Extract the (x, y) coordinate from the center of the cell holding the provided text.  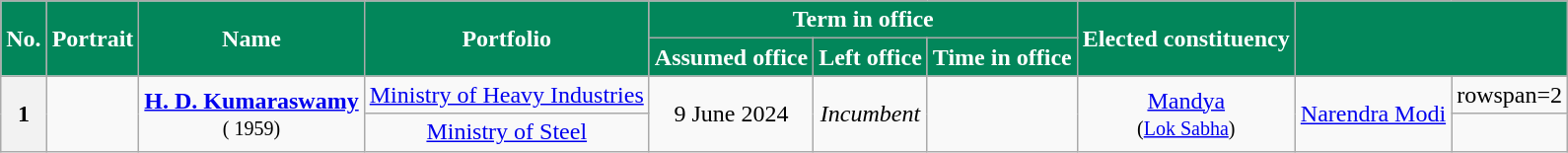
H. D. Kumaraswamy( 1959) (251, 114)
Term in office (863, 20)
Left office (871, 57)
Time in office (1002, 57)
9 June 2024 (731, 114)
Narendra Modi (1373, 114)
1 (24, 114)
Elected constituency (1185, 38)
Ministry of Heavy Industries (507, 95)
Portrait (93, 38)
Incumbent (871, 114)
Assumed office (731, 57)
Name (251, 38)
Mandya(Lok Sabha) (1185, 114)
No. (24, 38)
Ministry of Steel (507, 132)
rowspan=2 (1510, 95)
Portfolio (507, 38)
